Capture the cell that displays the provided text and extract its [X, Y] central coordinate. 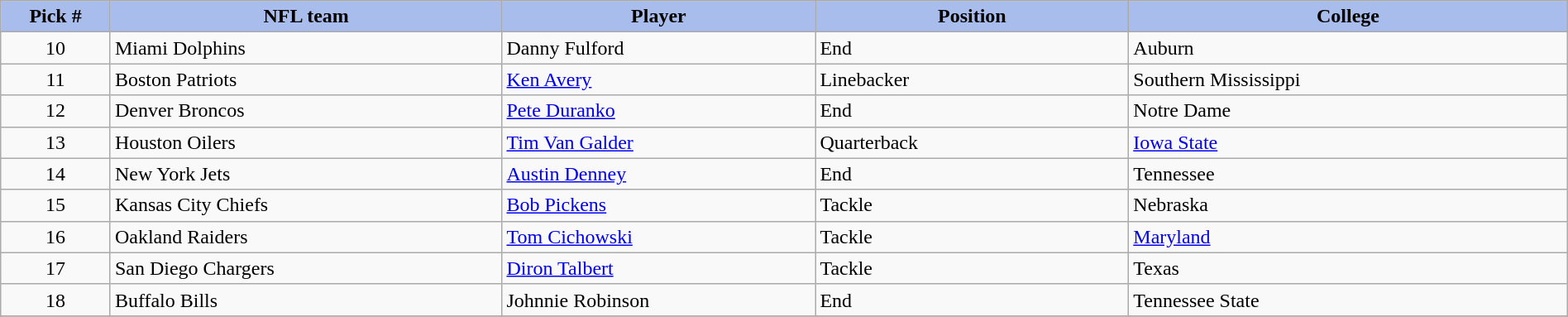
Bob Pickens [658, 205]
13 [56, 142]
New York Jets [306, 174]
College [1348, 17]
Oakland Raiders [306, 237]
Tom Cichowski [658, 237]
Notre Dame [1348, 111]
Houston Oilers [306, 142]
Johnnie Robinson [658, 300]
Player [658, 17]
12 [56, 111]
10 [56, 48]
Quarterback [973, 142]
Tennessee State [1348, 300]
Auburn [1348, 48]
Pick # [56, 17]
17 [56, 268]
Buffalo Bills [306, 300]
16 [56, 237]
Miami Dolphins [306, 48]
Ken Avery [658, 79]
Austin Denney [658, 174]
Linebacker [973, 79]
Tim Van Galder [658, 142]
11 [56, 79]
Position [973, 17]
NFL team [306, 17]
Nebraska [1348, 205]
18 [56, 300]
Danny Fulford [658, 48]
15 [56, 205]
San Diego Chargers [306, 268]
Boston Patriots [306, 79]
Diron Talbert [658, 268]
14 [56, 174]
Denver Broncos [306, 111]
Southern Mississippi [1348, 79]
Pete Duranko [658, 111]
Maryland [1348, 237]
Texas [1348, 268]
Iowa State [1348, 142]
Kansas City Chiefs [306, 205]
Tennessee [1348, 174]
